Determine the (x, y) coordinate at the center of the cell enclosing the given text.  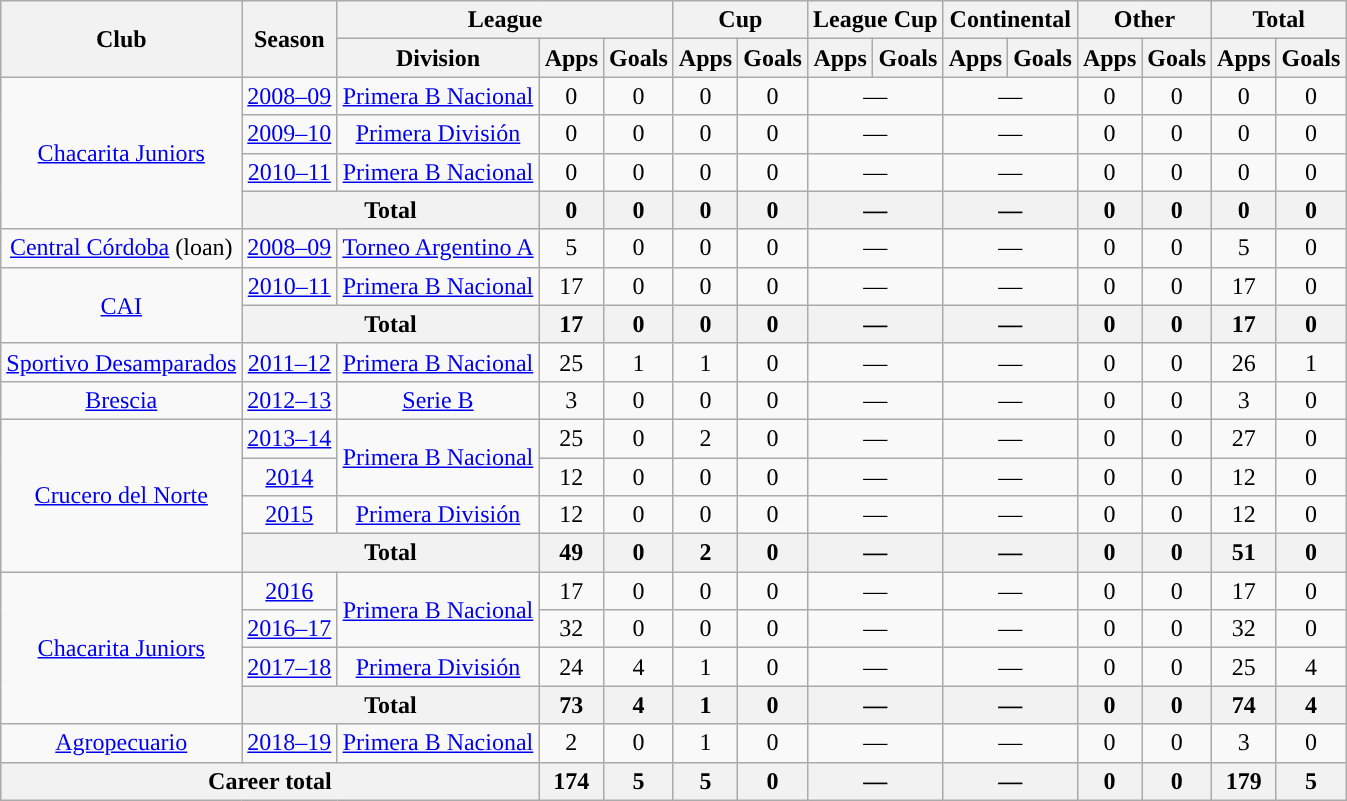
2018–19 (290, 743)
Career total (270, 781)
Crucero del Norte (122, 495)
2016–17 (290, 629)
2015 (290, 515)
2012–13 (290, 400)
CAI (122, 305)
27 (1244, 438)
73 (571, 705)
Other (1144, 20)
Serie B (438, 400)
2014 (290, 477)
Season (290, 39)
Central Córdoba (loan) (122, 248)
2009–10 (290, 134)
Cup (740, 20)
49 (571, 553)
League Cup (875, 20)
2011–12 (290, 362)
2016 (290, 591)
26 (1244, 362)
2013–14 (290, 438)
Torneo Argentino A (438, 248)
179 (1244, 781)
Agropecuario (122, 743)
League (505, 20)
Sportivo Desamparados (122, 362)
Division (438, 58)
24 (571, 667)
2017–18 (290, 667)
Continental (1010, 20)
Club (122, 39)
Brescia (122, 400)
74 (1244, 705)
174 (571, 781)
51 (1244, 553)
